Pinpoint the cell where the given text exists, returning its (x, y) midpoint coordinate. 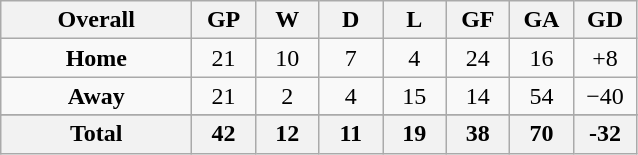
W (287, 20)
-32 (605, 134)
Overall (96, 20)
D (351, 20)
+8 (605, 58)
12 (287, 134)
GD (605, 20)
10 (287, 58)
Away (96, 96)
GF (478, 20)
70 (542, 134)
11 (351, 134)
54 (542, 96)
15 (414, 96)
2 (287, 96)
Home (96, 58)
GP (224, 20)
GA (542, 20)
Total (96, 134)
16 (542, 58)
38 (478, 134)
42 (224, 134)
L (414, 20)
24 (478, 58)
14 (478, 96)
7 (351, 58)
−40 (605, 96)
19 (414, 134)
